Pinpoint the cell where the given text exists, returning its (X, Y) midpoint coordinate. 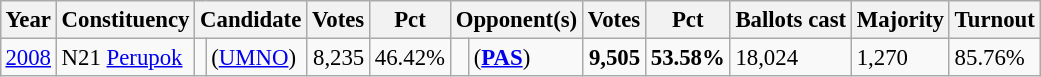
Candidate (251, 20)
9,505 (614, 57)
Constituency (125, 20)
Year (28, 20)
2008 (28, 57)
46.42% (410, 57)
Turnout (994, 20)
8,235 (338, 57)
1,270 (900, 57)
(PAS) (525, 57)
Ballots cast (790, 20)
Opponent(s) (516, 20)
N21 Perupok (125, 57)
18,024 (790, 57)
Majority (900, 20)
53.58% (688, 57)
(UMNO) (256, 57)
85.76% (994, 57)
